Return the [X, Y] coordinate for the center point of the cell that contains the specified text.  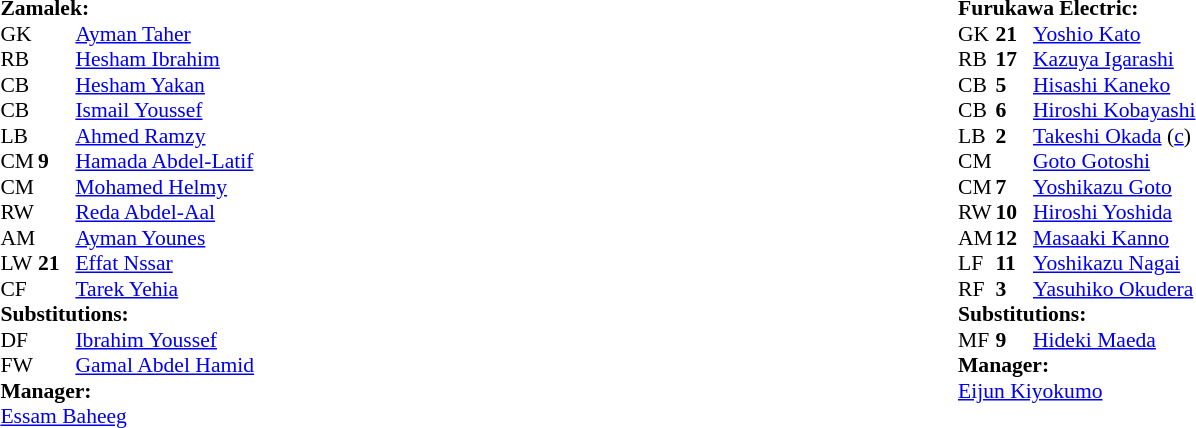
Tarek Yehia [164, 289]
Ibrahim Youssef [164, 340]
Reda Abdel-Aal [164, 213]
Ayman Younes [164, 238]
Yasuhiko Okudera [1114, 289]
MF [977, 340]
Goto Gotoshi [1114, 161]
CF [19, 289]
DF [19, 340]
Hesham Yakan [164, 85]
Gamal Abdel Hamid [164, 365]
Hamada Abdel-Latif [164, 161]
2 [1014, 136]
Yoshio Kato [1114, 34]
10 [1014, 213]
Ayman Taher [164, 34]
Kazuya Igarashi [1114, 59]
17 [1014, 59]
Mohamed Helmy [164, 187]
LF [977, 263]
Effat Nssar [164, 263]
Hiroshi Kobayashi [1114, 111]
Yoshikazu Nagai [1114, 263]
LW [19, 263]
Ahmed Ramzy [164, 136]
Masaaki Kanno [1114, 238]
Takeshi Okada (c) [1114, 136]
5 [1014, 85]
RF [977, 289]
Hisashi Kaneko [1114, 85]
7 [1014, 187]
Ismail Youssef [164, 111]
Hideki Maeda [1114, 340]
Hesham Ibrahim [164, 59]
Yoshikazu Goto [1114, 187]
Eijun Kiyokumo [1076, 391]
11 [1014, 263]
6 [1014, 111]
3 [1014, 289]
12 [1014, 238]
Hiroshi Yoshida [1114, 213]
FW [19, 365]
